Output the [x, y] coordinate of the center of the cell containing the given text.  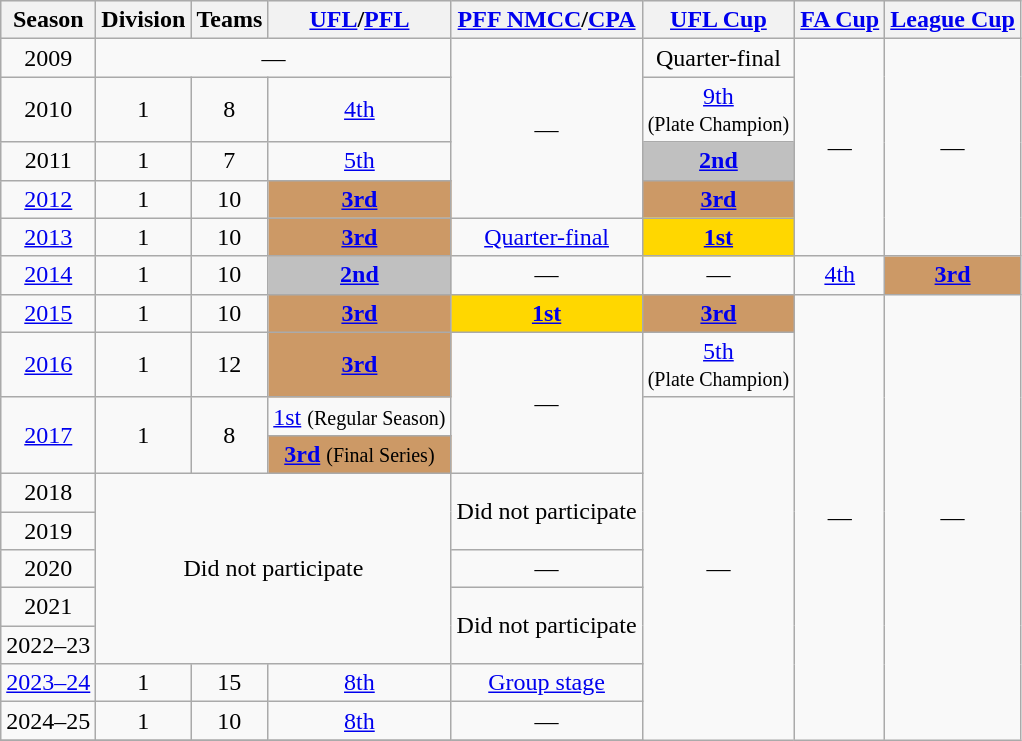
2016 [48, 364]
7 [230, 161]
2020 [48, 569]
2022–23 [48, 645]
Division [144, 20]
15 [230, 683]
Group stage [546, 683]
2010 [48, 110]
2021 [48, 607]
2013 [48, 237]
2019 [48, 531]
5th(Plate Champion) [718, 364]
2014 [48, 275]
Teams [230, 20]
PFF NMCC/CPA [546, 20]
UFL Cup [718, 20]
2015 [48, 313]
2011 [48, 161]
9th(Plate Champion) [718, 110]
FA Cup [840, 20]
2024–25 [48, 721]
3rd (Final Series) [360, 454]
5th [360, 161]
Season [48, 20]
2018 [48, 492]
League Cup [953, 20]
12 [230, 364]
2012 [48, 199]
2017 [48, 435]
1st (Regular Season) [360, 416]
2009 [48, 58]
2023–24 [48, 683]
UFL/PFL [360, 20]
